Determine the (X, Y) coordinate at the center of the cell enclosing the given text.  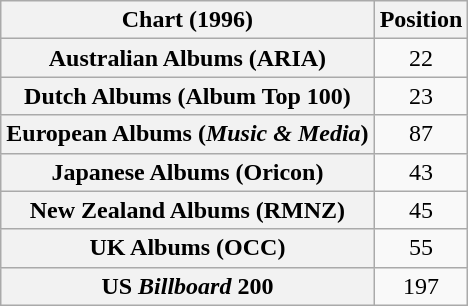
197 (421, 286)
Chart (1996) (188, 20)
23 (421, 96)
45 (421, 210)
22 (421, 58)
43 (421, 172)
Dutch Albums (Album Top 100) (188, 96)
Australian Albums (ARIA) (188, 58)
New Zealand Albums (RMNZ) (188, 210)
European Albums (Music & Media) (188, 134)
87 (421, 134)
Japanese Albums (Oricon) (188, 172)
55 (421, 248)
US Billboard 200 (188, 286)
UK Albums (OCC) (188, 248)
Position (421, 20)
